Detect which cell encompasses the target text, then output its [X, Y] center coordinate. 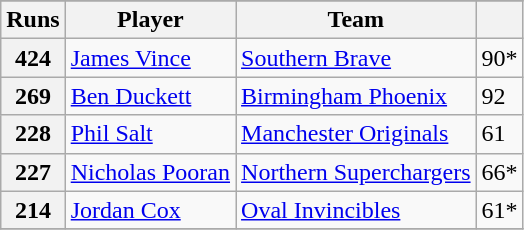
Oval Invincibles [356, 210]
James Vince [150, 58]
Jordan Cox [150, 210]
Northern Superchargers [356, 172]
Southern Brave [356, 58]
90* [500, 58]
61* [500, 210]
228 [33, 134]
227 [33, 172]
214 [33, 210]
Nicholas Pooran [150, 172]
Player [150, 20]
Manchester Originals [356, 134]
Birmingham Phoenix [356, 96]
424 [33, 58]
Ben Duckett [150, 96]
Phil Salt [150, 134]
Runs [33, 20]
269 [33, 96]
Team [356, 20]
66* [500, 172]
61 [500, 134]
92 [500, 96]
